Scan for the cell matching the given text and deliver its (x, y) coordinate at center. 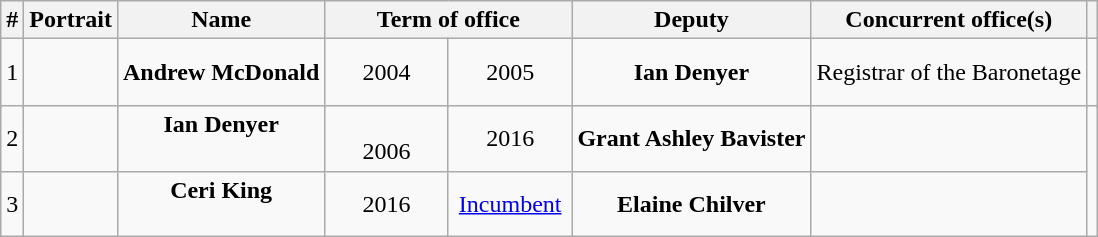
Deputy (692, 20)
# (12, 20)
2 (12, 138)
2006 (387, 138)
Registrar of the Baronetage (949, 72)
Elaine Chilver (692, 204)
2005 (510, 72)
Term of office (448, 20)
1 (12, 72)
2004 (387, 72)
Incumbent (510, 204)
3 (12, 204)
Name (220, 20)
Portrait (71, 20)
Grant Ashley Bavister (692, 138)
Concurrent office(s) (949, 20)
Ceri King (220, 204)
Andrew McDonald (220, 72)
